Locate the cell with the specified text and output its [x, y] center coordinate. 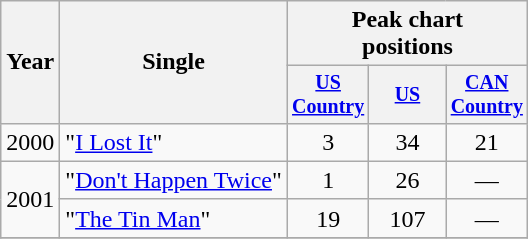
2001 [30, 199]
2000 [30, 142]
CAN Country [487, 94]
"Don't Happen Twice" [174, 180]
"I Lost It" [174, 142]
"The Tin Man" [174, 218]
107 [408, 218]
US Country [328, 94]
19 [328, 218]
21 [487, 142]
Single [174, 62]
Year [30, 62]
1 [328, 180]
26 [408, 180]
3 [328, 142]
US [408, 94]
Peak chartpositions [407, 34]
34 [408, 142]
